Pinpoint the cell where the given text exists, returning its [x, y] midpoint coordinate. 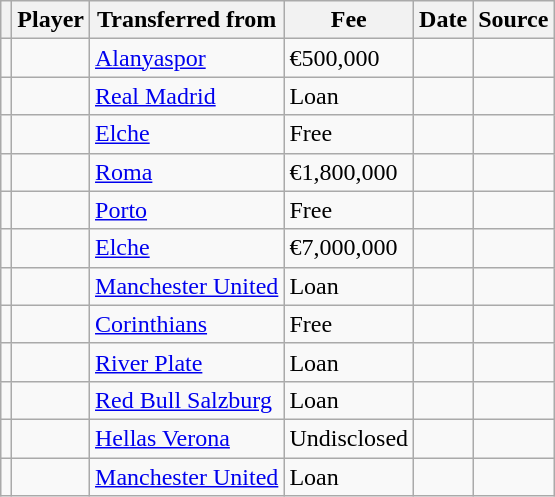
€500,000 [349, 58]
Fee [349, 20]
€7,000,000 [349, 248]
Roma [187, 172]
Hellas Verona [187, 438]
Source [514, 20]
Transferred from [187, 20]
€1,800,000 [349, 172]
Porto [187, 210]
Real Madrid [187, 96]
River Plate [187, 362]
Corinthians [187, 324]
Date [444, 20]
Alanyaspor [187, 58]
Player [51, 20]
Red Bull Salzburg [187, 400]
Undisclosed [349, 438]
